Pinpoint the cell where the given text exists, returning its (X, Y) midpoint coordinate. 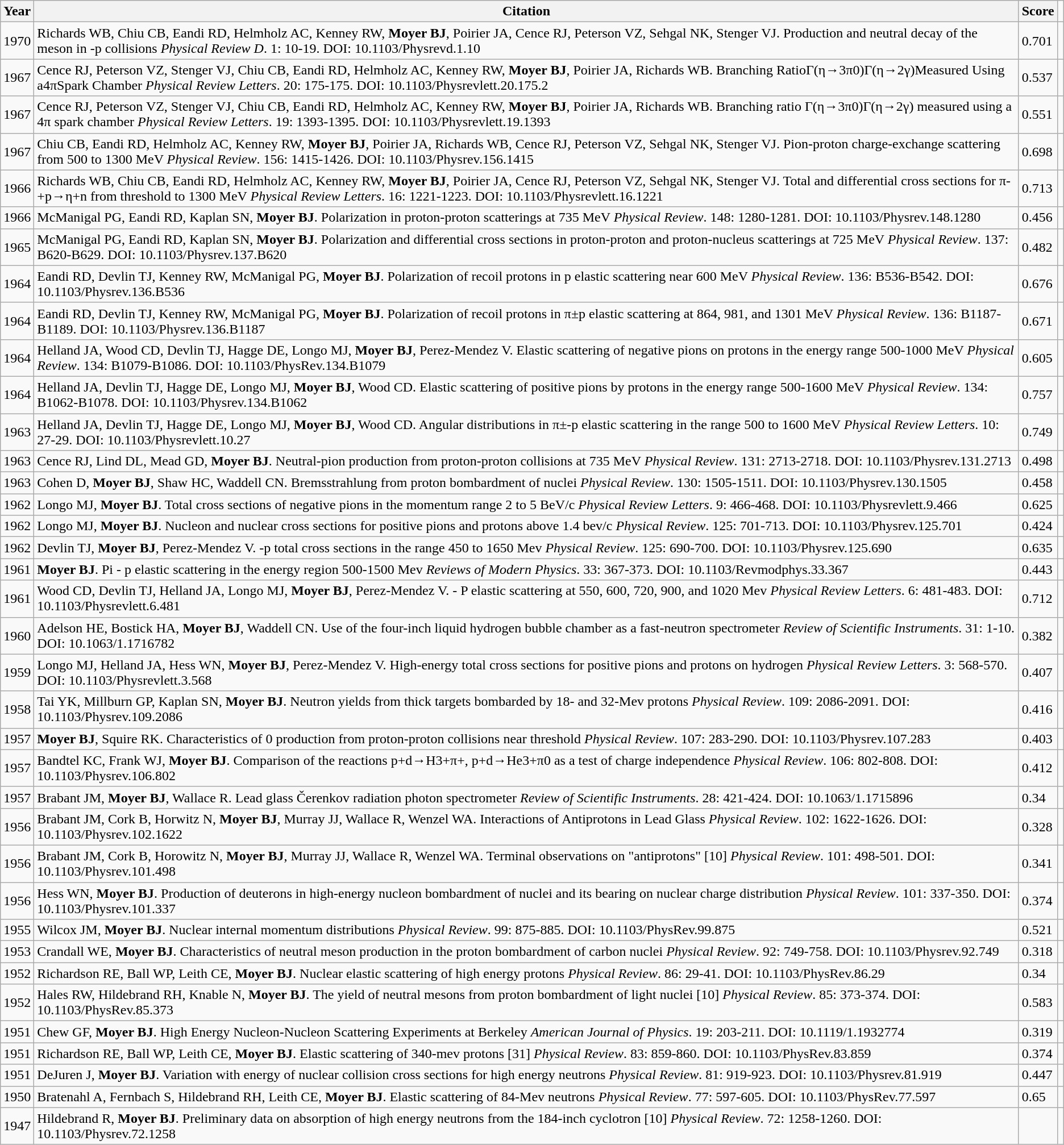
1955 (17, 930)
1958 (17, 709)
0.521 (1038, 930)
0.318 (1038, 952)
0.757 (1038, 394)
1959 (17, 673)
Richardson RE, Ball WP, Leith CE, Moyer BJ. Nuclear elastic scattering of high energy protons Physical Review. 86: 29-41. DOI: 10.1103/PhysRev.86.29 (526, 973)
1960 (17, 635)
0.605 (1038, 358)
0.319 (1038, 1032)
0.416 (1038, 709)
0.482 (1038, 247)
1953 (17, 952)
Moyer BJ. Pi - p elastic scattering in the energy region 500-1500 Mev Reviews of Modern Physics. 33: 367-373. DOI: 10.1103/Revmodphys.33.367 (526, 569)
0.458 (1038, 483)
Devlin TJ, Moyer BJ, Perez-Mendez V. -p total cross sections in the range 450 to 1650 Mev Physical Review. 125: 690-700. DOI: 10.1103/Physrev.125.690 (526, 548)
0.713 (1038, 189)
0.551 (1038, 115)
0.583 (1038, 1002)
0.537 (1038, 77)
0.676 (1038, 284)
0.671 (1038, 320)
1950 (17, 1097)
Citation (526, 11)
0.412 (1038, 768)
0.498 (1038, 461)
0.443 (1038, 569)
0.447 (1038, 1075)
0.456 (1038, 218)
Wilcox JM, Moyer BJ. Nuclear internal momentum distributions Physical Review. 99: 875-885. DOI: 10.1103/PhysRev.99.875 (526, 930)
Richardson RE, Ball WP, Leith CE, Moyer BJ. Elastic scattering of 340-mev protons [31] Physical Review. 83: 859-860. DOI: 10.1103/PhysRev.83.859 (526, 1054)
0.712 (1038, 599)
1970 (17, 41)
0.382 (1038, 635)
0.749 (1038, 432)
0.635 (1038, 548)
Year (17, 11)
1965 (17, 247)
0.341 (1038, 864)
0.403 (1038, 739)
0.407 (1038, 673)
0.698 (1038, 151)
1947 (17, 1126)
0.65 (1038, 1097)
0.328 (1038, 826)
0.625 (1038, 505)
0.701 (1038, 41)
0.424 (1038, 526)
Score (1038, 11)
Chew GF, Moyer BJ. High Energy Nucleon-Nucleon Scattering Experiments at Berkeley American Journal of Physics. 19: 203-211. DOI: 10.1119/1.1932774 (526, 1032)
